Search for the cell housing the specified text and yield its (X, Y) center coordinate. 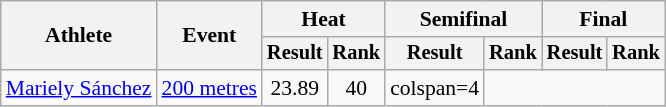
Athlete (79, 36)
Final (604, 19)
colspan=4 (434, 88)
40 (357, 88)
Mariely Sánchez (79, 88)
23.89 (295, 88)
Heat (324, 19)
200 metres (210, 88)
Event (210, 36)
Semifinal (464, 19)
